Output the [X, Y] coordinate of the center of the cell containing the given text.  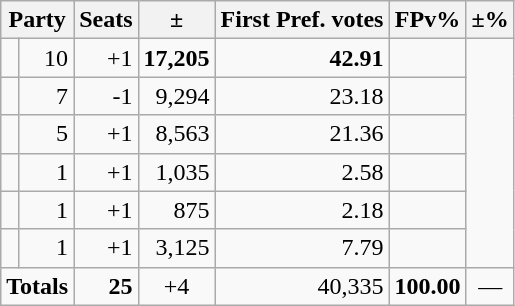
7.79 [302, 248]
3,125 [176, 248]
Totals [38, 286]
7 [46, 96]
100.00 [428, 286]
±% [490, 20]
1,035 [176, 172]
5 [46, 134]
— [490, 286]
875 [176, 210]
FPv% [428, 20]
9,294 [176, 96]
21.36 [302, 134]
2.18 [302, 210]
Party [38, 20]
8,563 [176, 134]
2.58 [302, 172]
-1 [106, 96]
10 [46, 58]
42.91 [302, 58]
First Pref. votes [302, 20]
17,205 [176, 58]
± [176, 20]
+4 [176, 286]
25 [106, 286]
23.18 [302, 96]
Seats [106, 20]
40,335 [302, 286]
